Detect which cell encompasses the target text, then output its [x, y] center coordinate. 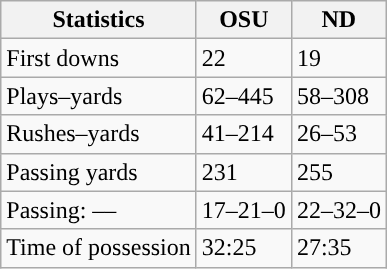
Passing: –– [99, 210]
Time of possession [99, 248]
Rushes–yards [99, 134]
58–308 [338, 96]
ND [338, 20]
22 [244, 58]
26–53 [338, 134]
41–214 [244, 134]
27:35 [338, 248]
OSU [244, 20]
Plays–yards [99, 96]
Statistics [99, 20]
62–445 [244, 96]
19 [338, 58]
22–32–0 [338, 210]
32:25 [244, 248]
231 [244, 172]
Passing yards [99, 172]
First downs [99, 58]
255 [338, 172]
17–21–0 [244, 210]
